Return the [X, Y] coordinate for the center point of the cell that contains the specified text.  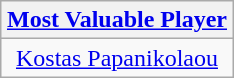
Kostas Papanikolaou [116, 58]
Most Valuable Player [116, 20]
